Detect which cell encompasses the target text, then output its (X, Y) center coordinate. 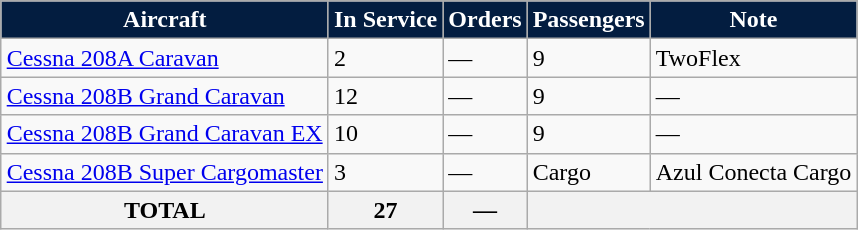
Cessna 208B Grand Caravan (164, 96)
TOTAL (164, 210)
Cessna 208B Super Cargomaster (164, 172)
Aircraft (164, 20)
Cargo (588, 172)
Azul Conecta Cargo (754, 172)
10 (385, 134)
In Service (385, 20)
27 (385, 210)
Passengers (588, 20)
Orders (485, 20)
TwoFlex (754, 58)
Cessna 208A Caravan (164, 58)
3 (385, 172)
Cessna 208B Grand Caravan EX (164, 134)
12 (385, 96)
2 (385, 58)
Note (754, 20)
